Capture the cell that displays the provided text and extract its (x, y) central coordinate. 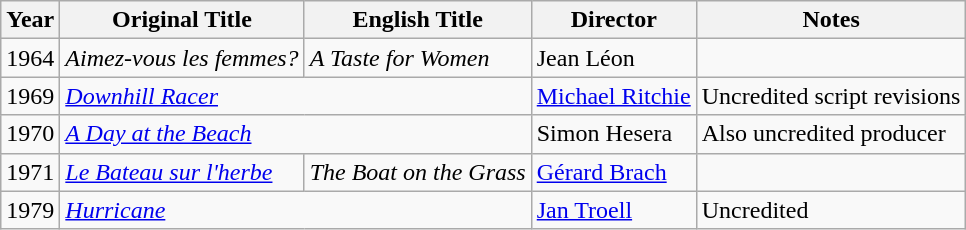
Director (614, 20)
Uncredited (831, 210)
Aimez-vous les femmes? (182, 58)
English Title (418, 20)
1979 (30, 210)
Original Title (182, 20)
Michael Ritchie (614, 96)
1970 (30, 134)
Simon Hesera (614, 134)
The Boat on the Grass (418, 172)
Hurricane (296, 210)
1964 (30, 58)
Le Bateau sur l'herbe (182, 172)
Notes (831, 20)
Downhill Racer (296, 96)
Jan Troell (614, 210)
1969 (30, 96)
1971 (30, 172)
A Taste for Women (418, 58)
Also uncredited producer (831, 134)
Year (30, 20)
Jean Léon (614, 58)
Uncredited script revisions (831, 96)
Gérard Brach (614, 172)
A Day at the Beach (296, 134)
